Return the (x, y) coordinate for the center point of the cell that contains the specified text.  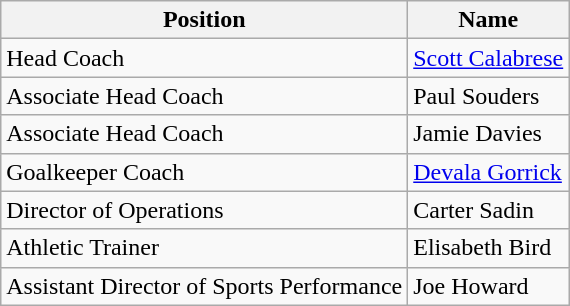
Carter Sadin (488, 210)
Devala Gorrick (488, 172)
Jamie Davies (488, 134)
Director of Operations (204, 210)
Elisabeth Bird (488, 248)
Joe Howard (488, 286)
Position (204, 20)
Assistant Director of Sports Performance (204, 286)
Paul Souders (488, 96)
Head Coach (204, 58)
Name (488, 20)
Athletic Trainer (204, 248)
Goalkeeper Coach (204, 172)
Scott Calabrese (488, 58)
